Identify which cell holds the provided text, then report its (X, Y) central coordinate. 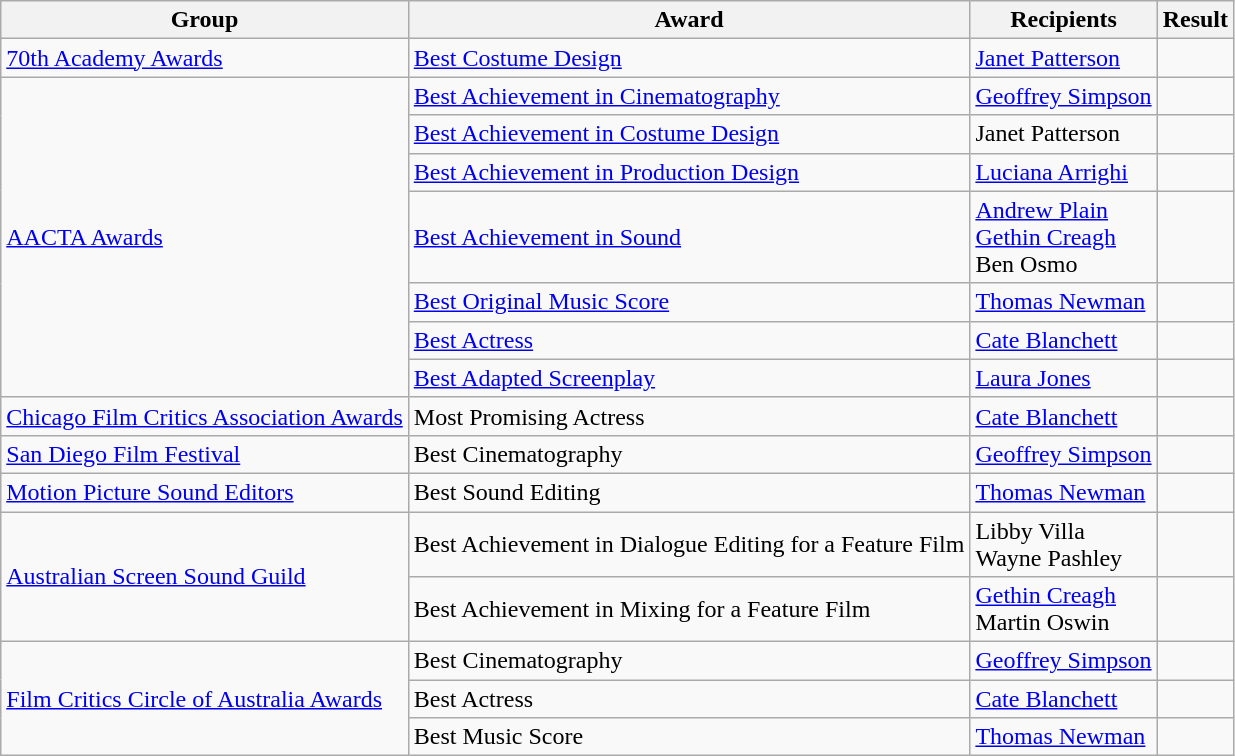
Best Adapted Screenplay (689, 378)
Gethin CreaghMartin Oswin (1064, 610)
Most Promising Actress (689, 416)
Andrew PlainGethin CreaghBen Osmo (1064, 237)
AACTA Awards (205, 237)
Australian Screen Sound Guild (205, 577)
San Diego Film Festival (205, 454)
Film Critics Circle of Australia Awards (205, 699)
Best Achievement in Mixing for a Feature Film (689, 610)
Group (205, 20)
Chicago Film Critics Association Awards (205, 416)
Best Achievement in Cinematography (689, 96)
Best Original Music Score (689, 302)
Libby VillaWayne Pashley (1064, 544)
Recipients (1064, 20)
Best Sound Editing (689, 492)
Best Costume Design (689, 58)
Luciana Arrighi (1064, 172)
Award (689, 20)
Laura Jones (1064, 378)
Result (1195, 20)
Best Achievement in Dialogue Editing for a Feature Film (689, 544)
Best Achievement in Production Design (689, 172)
Best Achievement in Sound (689, 237)
Best Music Score (689, 737)
70th Academy Awards (205, 58)
Motion Picture Sound Editors (205, 492)
Best Achievement in Costume Design (689, 134)
